Return the (x, y) coordinate for the center point of the cell that contains the specified text.  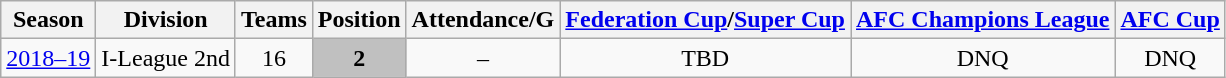
TBD (706, 58)
Teams (274, 20)
Attendance/G (483, 20)
AFC Cup (1170, 20)
16 (274, 58)
Position (359, 20)
AFC Champions League (982, 20)
2 (359, 58)
Federation Cup/Super Cup (706, 20)
I-League 2nd (166, 58)
– (483, 58)
Season (48, 20)
2018–19 (48, 58)
Division (166, 20)
